Search for the cell housing the specified text and yield its [X, Y] center coordinate. 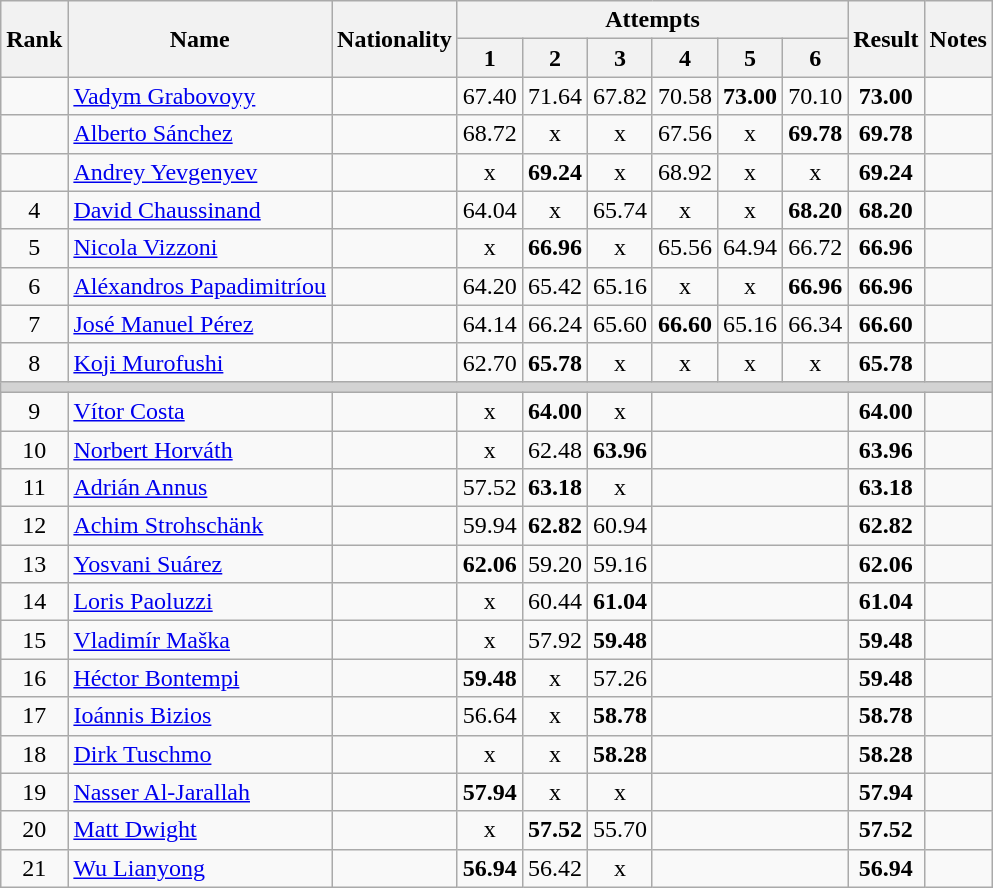
71.64 [554, 96]
20 [34, 830]
Rank [34, 39]
67.40 [490, 96]
66.72 [816, 248]
65.60 [620, 324]
56.64 [490, 716]
Matt Dwight [200, 830]
60.44 [554, 602]
Alberto Sánchez [200, 134]
21 [34, 868]
7 [34, 324]
Vadym Grabovoyy [200, 96]
55.70 [620, 830]
56.42 [554, 868]
Result [886, 39]
13 [34, 564]
70.58 [684, 96]
Nicola Vizzoni [200, 248]
Wu Lianyong [200, 868]
Name [200, 39]
11 [34, 488]
70.10 [816, 96]
David Chaussinand [200, 210]
Ioánnis Bizios [200, 716]
15 [34, 640]
16 [34, 678]
59.94 [490, 526]
Koji Murofushi [200, 362]
12 [34, 526]
64.04 [490, 210]
Yosvani Suárez [200, 564]
Vítor Costa [200, 411]
66.24 [554, 324]
60.94 [620, 526]
67.56 [684, 134]
65.56 [684, 248]
59.20 [554, 564]
Achim Strohschänk [200, 526]
1 [490, 58]
59.16 [620, 564]
Aléxandros Papadimitríou [200, 286]
68.72 [490, 134]
10 [34, 449]
3 [620, 58]
57.92 [554, 640]
9 [34, 411]
68.92 [684, 172]
Andrey Yevgenyev [200, 172]
64.14 [490, 324]
17 [34, 716]
62.48 [554, 449]
64.94 [750, 248]
José Manuel Pérez [200, 324]
57.26 [620, 678]
65.74 [620, 210]
14 [34, 602]
Vladimír Maška [200, 640]
67.82 [620, 96]
Loris Paoluzzi [200, 602]
65.42 [554, 286]
Norbert Horváth [200, 449]
Adrián Annus [200, 488]
Dirk Tuschmo [200, 754]
2 [554, 58]
19 [34, 792]
66.34 [816, 324]
18 [34, 754]
Nasser Al-Jarallah [200, 792]
64.20 [490, 286]
Attempts [652, 20]
8 [34, 362]
Notes [958, 39]
Héctor Bontempi [200, 678]
62.70 [490, 362]
Nationality [395, 39]
